Provide the (X, Y) coordinate of the cell's center where the given text is located.  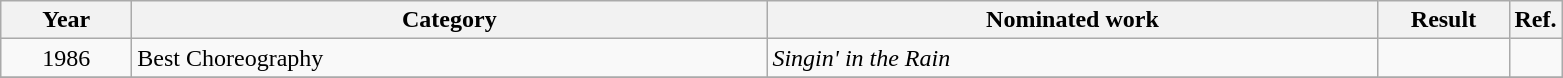
Best Choreography (450, 58)
1986 (66, 58)
Nominated work (1072, 20)
Singin' in the Rain (1072, 58)
Category (450, 20)
Ref. (1536, 20)
Year (66, 20)
Result (1444, 20)
